Return the [x, y] coordinate for the center point of the cell that contains the specified text.  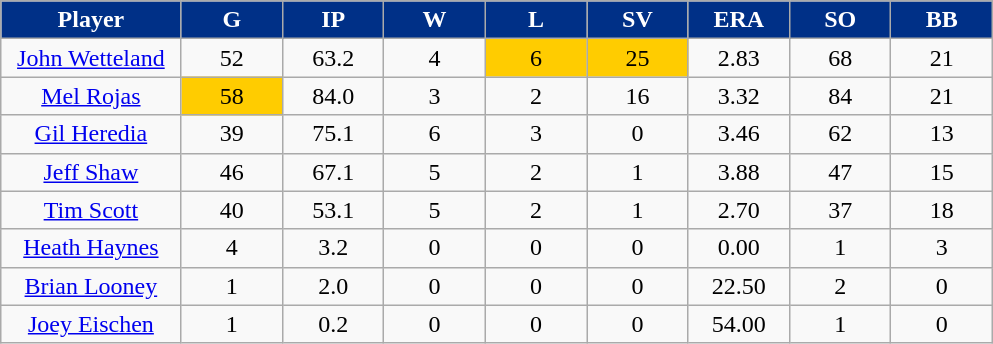
2.83 [738, 58]
L [536, 20]
84.0 [332, 96]
52 [232, 58]
37 [840, 210]
58 [232, 96]
25 [638, 58]
16 [638, 96]
IP [332, 20]
75.1 [332, 134]
Jeff Shaw [91, 172]
18 [942, 210]
G [232, 20]
84 [840, 96]
Brian Looney [91, 286]
Gil Heredia [91, 134]
3.46 [738, 134]
63.2 [332, 58]
22.50 [738, 286]
0.00 [738, 248]
2.70 [738, 210]
Heath Haynes [91, 248]
Mel Rojas [91, 96]
68 [840, 58]
3.88 [738, 172]
W [434, 20]
54.00 [738, 324]
ERA [738, 20]
2.0 [332, 286]
46 [232, 172]
3.32 [738, 96]
SV [638, 20]
Tim Scott [91, 210]
62 [840, 134]
Joey Eischen [91, 324]
John Wetteland [91, 58]
SO [840, 20]
15 [942, 172]
BB [942, 20]
53.1 [332, 210]
Player [91, 20]
39 [232, 134]
13 [942, 134]
67.1 [332, 172]
40 [232, 210]
3.2 [332, 248]
47 [840, 172]
0.2 [332, 324]
